Scan for the cell matching the given text and deliver its (X, Y) coordinate at center. 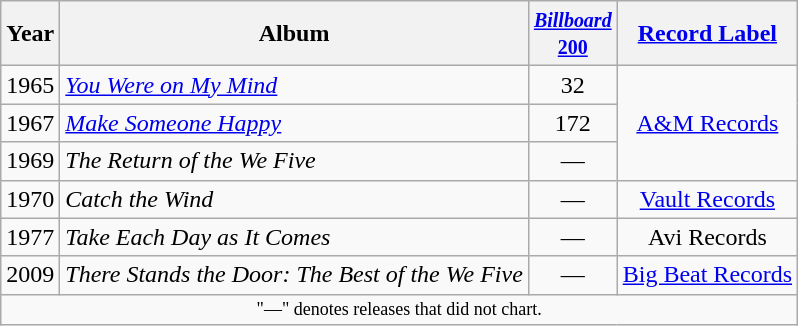
1965 (30, 85)
2009 (30, 275)
1967 (30, 123)
172 (572, 123)
Record Label (707, 34)
1969 (30, 161)
Make Someone Happy (294, 123)
1970 (30, 199)
You Were on My Mind (294, 85)
Vault Records (707, 199)
Album (294, 34)
Catch the Wind (294, 199)
There Stands the Door: The Best of the We Five (294, 275)
The Return of the We Five (294, 161)
Avi Records (707, 237)
Take Each Day as It Comes (294, 237)
A&M Records (707, 123)
"—" denotes releases that did not chart. (400, 310)
Billboard 200 (572, 34)
Year (30, 34)
32 (572, 85)
1977 (30, 237)
Big Beat Records (707, 275)
